Find where the given text appears and provide that cell's center as (x, y) coordinate. 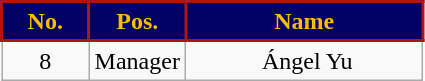
Name (304, 22)
No. (46, 22)
8 (46, 60)
Pos. (137, 22)
Ángel Yu (304, 60)
Manager (137, 60)
